Locate the cell with the specified text and output its (x, y) center coordinate. 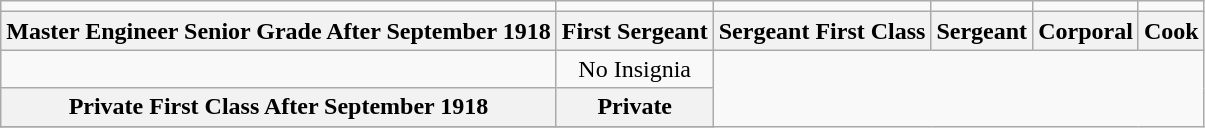
Master Engineer Senior Grade After September 1918 (278, 31)
Cook (1171, 31)
Private First Class After September 1918 (278, 107)
Sergeant (982, 31)
Corporal (1086, 31)
No Insignia (634, 69)
First Sergeant (634, 31)
Private (634, 107)
Sergeant First Class (822, 31)
